For the text-containing cell, return its midpoint in (X, Y) coordinate format. 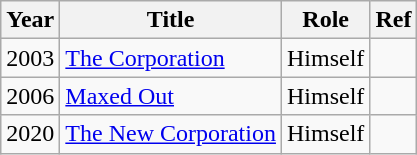
Year (30, 20)
The Corporation (171, 58)
Title (171, 20)
Ref (394, 20)
2003 (30, 58)
2020 (30, 134)
The New Corporation (171, 134)
Role (325, 20)
Maxed Out (171, 96)
2006 (30, 96)
